For the text-containing cell, return its midpoint in [x, y] coordinate format. 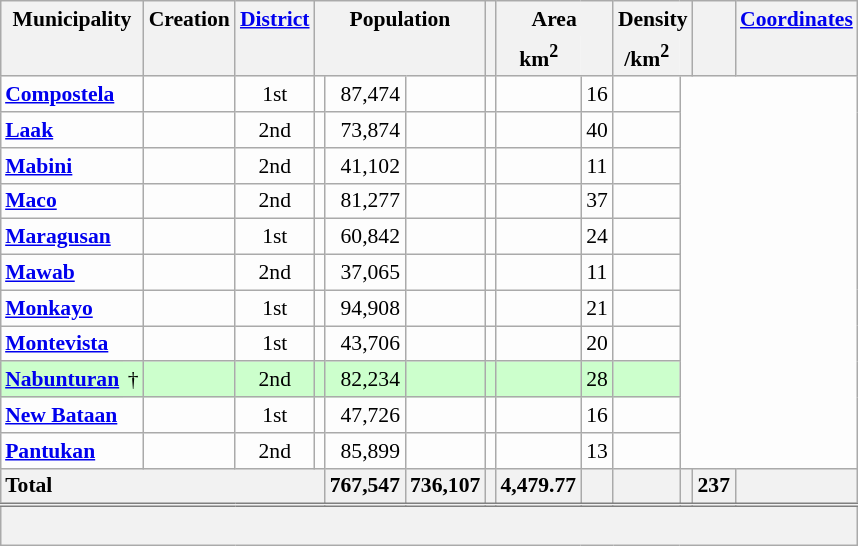
† [133, 379]
km2 [538, 56]
Mawab [72, 272]
Density [653, 18]
Coordinates [796, 18]
20 [597, 344]
37,065 [365, 272]
/km2 [646, 56]
41,102 [365, 165]
Mabini [72, 165]
85,899 [365, 450]
736,107 [445, 486]
Creation [190, 18]
Laak [72, 130]
Maragusan [72, 237]
Population [400, 18]
94,908 [365, 308]
37 [597, 201]
24 [597, 237]
767,547 [365, 486]
Municipality [72, 18]
81,277 [365, 201]
73,874 [365, 130]
60,842 [365, 237]
Total [162, 486]
Compostela [72, 94]
Pantukan [72, 450]
Maco [72, 201]
237 [714, 486]
87,474 [365, 94]
Area [554, 18]
Nabunturan [62, 379]
13 [597, 450]
Monkayo [72, 308]
Montevista [72, 344]
4,479.77 [538, 486]
82,234 [365, 379]
New Bataan [72, 415]
21 [597, 308]
47,726 [365, 415]
District [275, 18]
28 [597, 379]
43,706 [365, 344]
40 [597, 130]
